Extract the [X, Y] coordinate from the center of the cell holding the provided text.  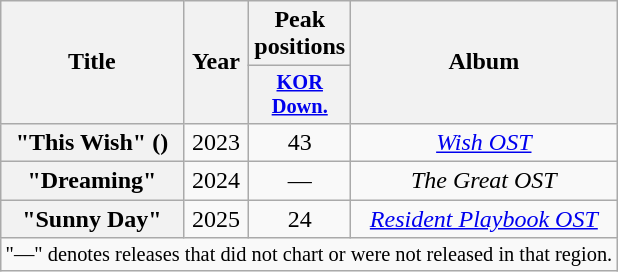
2023 [216, 142]
The Great OST [484, 181]
24 [300, 219]
KOR Down. [300, 95]
Title [92, 62]
Wish OST [484, 142]
2024 [216, 181]
"Sunny Day" [92, 219]
"This Wish" () [92, 142]
"—" denotes releases that did not chart or were not released in that region. [309, 255]
Album [484, 62]
Peak positions [300, 34]
"Dreaming" [92, 181]
— [300, 181]
43 [300, 142]
2025 [216, 219]
Year [216, 62]
Resident Playbook OST [484, 219]
